Pinpoint the cell where the given text exists, returning its (x, y) midpoint coordinate. 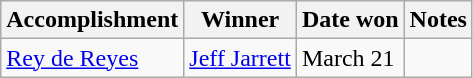
Jeff Jarrett (240, 58)
Notes (438, 20)
Date won (350, 20)
Accomplishment (92, 20)
Winner (240, 20)
Rey de Reyes (92, 58)
March 21 (350, 58)
